For the text-containing cell, return its midpoint in (x, y) coordinate format. 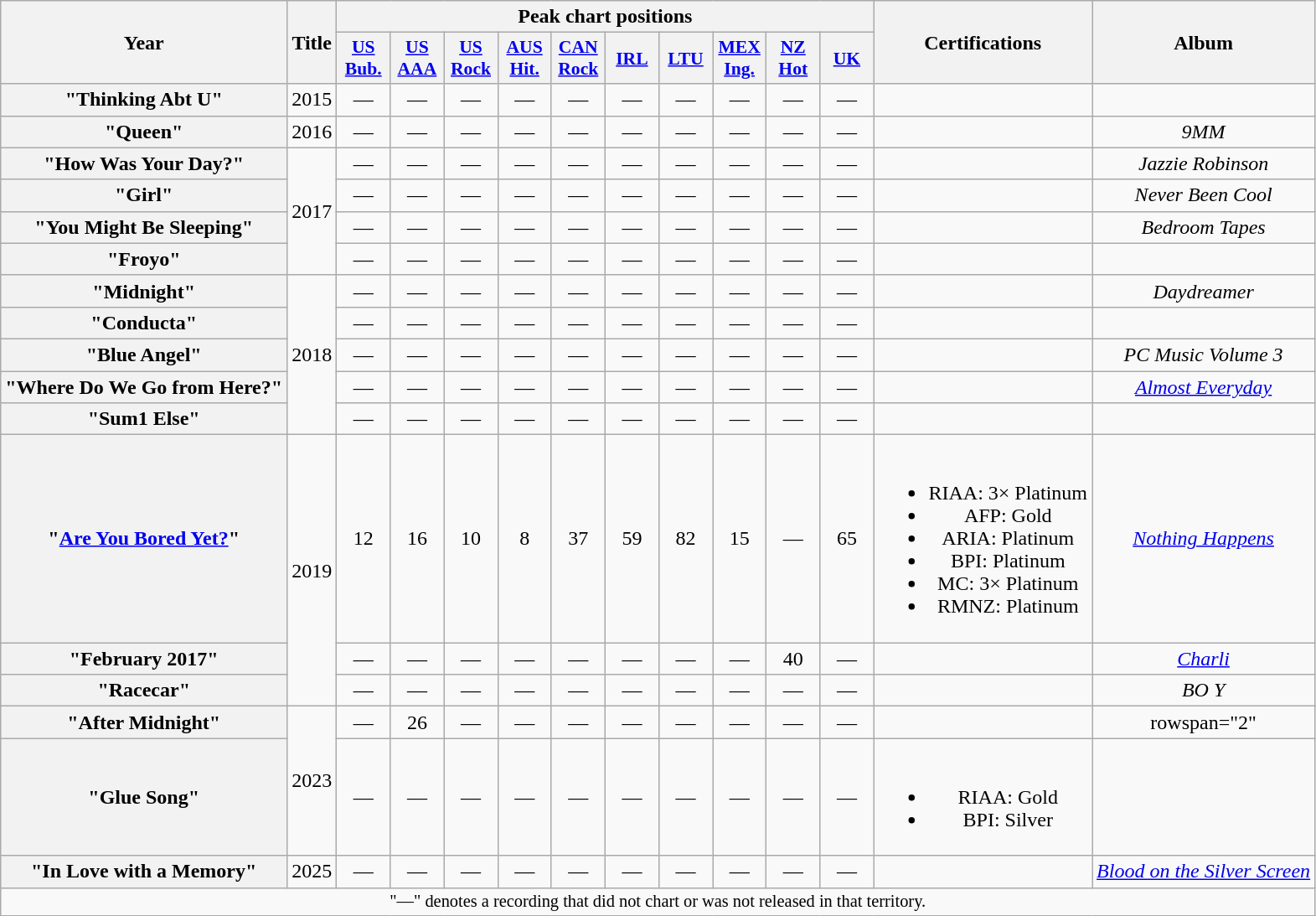
"February 2017" (144, 659)
"How Was Your Day?" (144, 163)
RIAA: 3× PlatinumAFP: GoldARIA: PlatinumBPI: PlatinumMC: 3× PlatinumRMNZ: Platinum (983, 539)
IRL (632, 59)
12 (364, 539)
Almost Everyday (1204, 386)
Charli (1204, 659)
Peak chart positions (605, 17)
2018 (312, 354)
Daydreamer (1204, 291)
26 (417, 722)
16 (417, 539)
"In Love with a Memory" (144, 872)
Certifications (983, 42)
2016 (312, 132)
2023 (312, 781)
"Girl" (144, 195)
"Glue Song" (144, 797)
"—" denotes a recording that did not chart or was not released in that territory. (658, 902)
40 (793, 659)
rowspan="2" (1204, 722)
PC Music Volume 3 (1204, 354)
"After Midnight" (144, 722)
2017 (312, 211)
2025 (312, 872)
NZHot (793, 59)
10 (471, 539)
37 (578, 539)
"Are You Bored Yet?" (144, 539)
Never Been Cool (1204, 195)
Title (312, 42)
USAAA (417, 59)
"Conducta" (144, 323)
USRock (471, 59)
LTU (685, 59)
Nothing Happens (1204, 539)
RIAA: GoldBPI: Silver (983, 797)
Album (1204, 42)
"Where Do We Go from Here?" (144, 386)
Bedroom Tapes (1204, 227)
59 (632, 539)
"Midnight" (144, 291)
AUSHit. (524, 59)
USBub. (364, 59)
"Racecar" (144, 691)
"Blue Angel" (144, 354)
82 (685, 539)
"Thinking Abt U" (144, 100)
2015 (312, 100)
"You Might Be Sleeping" (144, 227)
65 (847, 539)
8 (524, 539)
Year (144, 42)
MEXIng. (740, 59)
15 (740, 539)
UK (847, 59)
BO Y (1204, 691)
"Queen" (144, 132)
"Froyo" (144, 259)
Jazzie Robinson (1204, 163)
2019 (312, 571)
Blood on the Silver Screen (1204, 872)
"Sum1 Else" (144, 419)
CANRock (578, 59)
9MM (1204, 132)
